Pinpoint the cell where the given text exists, returning its (X, Y) midpoint coordinate. 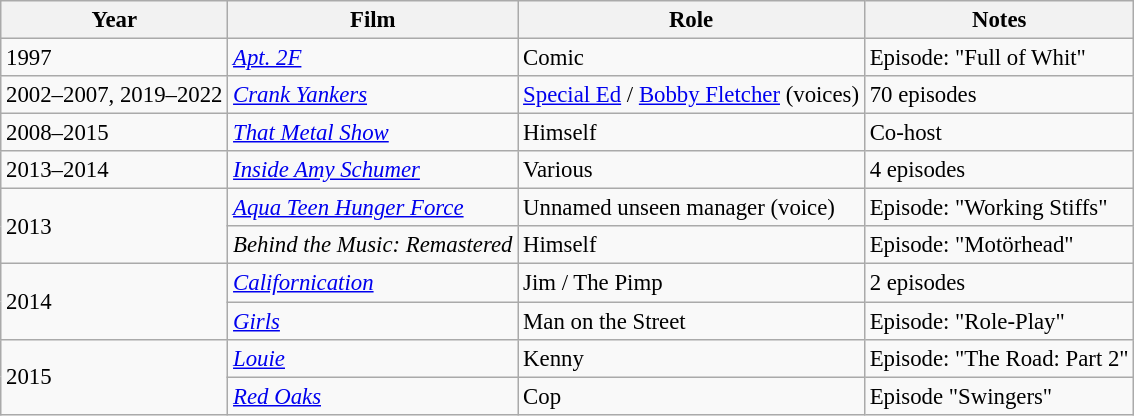
Episode: "Working Stiffs" (999, 208)
Inside Amy Schumer (373, 170)
Louie (373, 358)
Episode: "Role-Play" (999, 321)
Kenny (692, 358)
Episode: "Motörhead" (999, 245)
Crank Yankers (373, 95)
Notes (999, 20)
Girls (373, 321)
Man on the Street (692, 321)
Film (373, 20)
Behind the Music: Remastered (373, 245)
Year (114, 20)
Episode: "Full of Whit" (999, 58)
Aqua Teen Hunger Force (373, 208)
Episode "Swingers" (999, 396)
Comic (692, 58)
2013–2014 (114, 170)
2002–2007, 2019–2022 (114, 95)
4 episodes (999, 170)
Californication (373, 283)
2008–2015 (114, 133)
2 episodes (999, 283)
2015 (114, 376)
1997 (114, 58)
That Metal Show (373, 133)
Episode: "The Road: Part 2" (999, 358)
2014 (114, 302)
Cop (692, 396)
2013 (114, 226)
Various (692, 170)
Co-host (999, 133)
Apt. 2F (373, 58)
Jim / The Pimp (692, 283)
Red Oaks (373, 396)
70 episodes (999, 95)
Unnamed unseen manager (voice) (692, 208)
Role (692, 20)
Special Ed / Bobby Fletcher (voices) (692, 95)
